Scan for the cell matching the given text and deliver its (X, Y) coordinate at center. 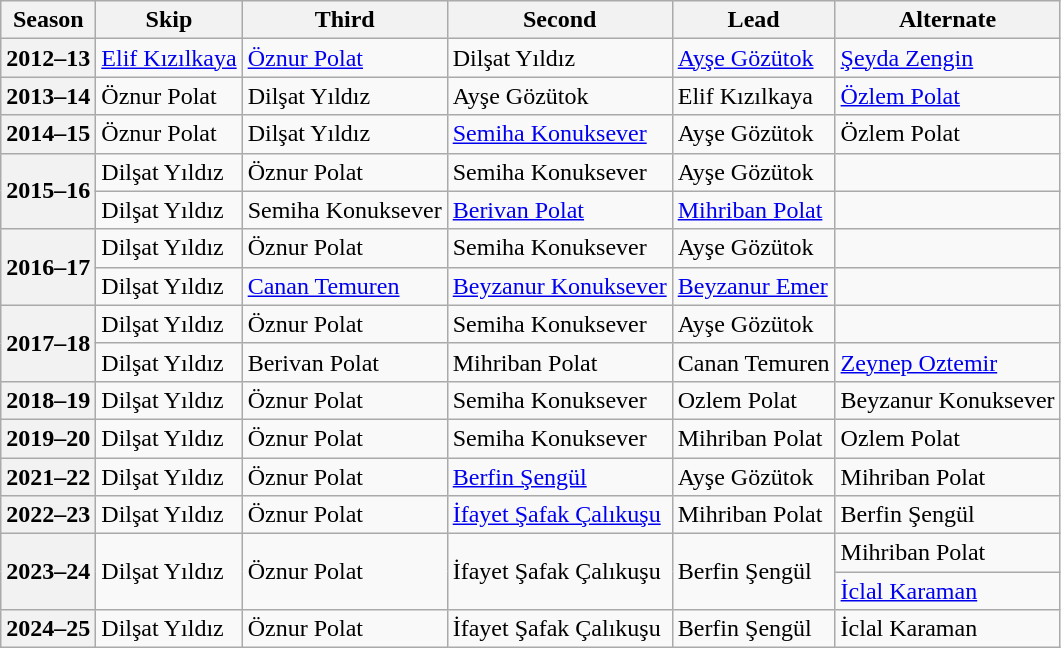
Skip (169, 20)
2016–17 (48, 267)
Lead (754, 20)
2012–13 (48, 58)
2021–22 (48, 477)
Zeynep Oztemir (948, 362)
2019–20 (48, 438)
Alternate (948, 20)
2018–19 (48, 400)
Beyzanur Emer (754, 286)
2022–23 (48, 515)
Second (560, 20)
2015–16 (48, 191)
2024–25 (48, 629)
Third (344, 20)
Şeyda Zengin (948, 58)
2014–15 (48, 134)
2017–18 (48, 343)
2013–14 (48, 96)
Season (48, 20)
2023–24 (48, 572)
